Output the (X, Y) coordinate of the center of the cell containing the given text.  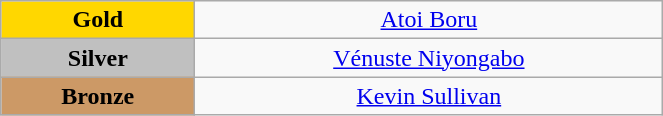
Gold (98, 20)
Atoi Boru (429, 20)
Vénuste Niyongabo (429, 58)
Bronze (98, 96)
Silver (98, 58)
Kevin Sullivan (429, 96)
